Output the [x, y] coordinate of the center of the cell containing the given text.  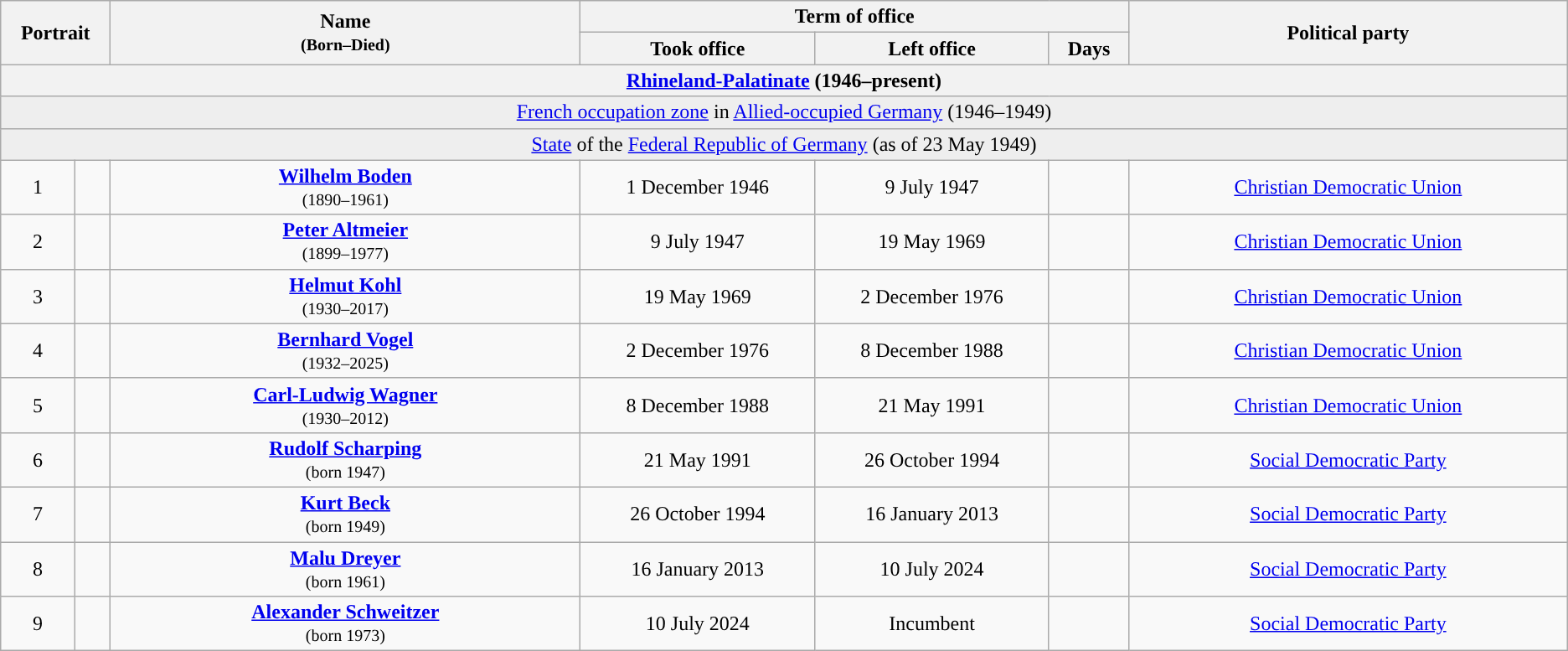
7 [39, 514]
Term of office [854, 17]
Carl-Ludwig Wagner(1930–2012) [345, 406]
Kurt Beck(born 1949) [345, 514]
Helmut Kohl(1930–2017) [345, 297]
Peter Altmeier(1899–1977) [345, 241]
8 [39, 568]
Alexander Schweitzer(born 1973) [345, 623]
1 [39, 188]
9 [39, 623]
Wilhelm Boden(1890–1961) [345, 188]
Portrait [55, 33]
Days [1089, 49]
4 [39, 350]
Rudolf Scharping(born 1947) [345, 459]
Left office [932, 49]
Took office [698, 49]
Rhineland-Palatinate (1946–present) [784, 80]
5 [39, 406]
6 [39, 459]
French occupation zone in Allied-occupied Germany (1946–1949) [784, 112]
Political party [1349, 33]
State of the Federal Republic of Germany (as of 23 May 1949) [784, 144]
Name(Born–Died) [345, 33]
Incumbent [932, 623]
Bernhard Vogel(1932–2025) [345, 350]
2 [39, 241]
3 [39, 297]
1 December 1946 [698, 188]
Malu Dreyer(born 1961) [345, 568]
